Detect which cell encompasses the target text, then output its (x, y) center coordinate. 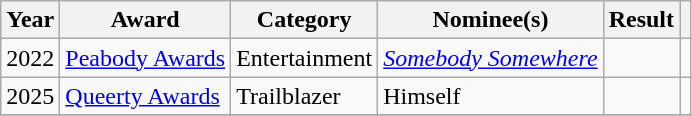
Somebody Somewhere (490, 58)
Queerty Awards (146, 96)
Nominee(s) (490, 20)
Category (304, 20)
2025 (30, 96)
Peabody Awards (146, 58)
Entertainment (304, 58)
2022 (30, 58)
Year (30, 20)
Trailblazer (304, 96)
Result (641, 20)
Award (146, 20)
Himself (490, 96)
